Pinpoint the cell where the given text exists, returning its (X, Y) midpoint coordinate. 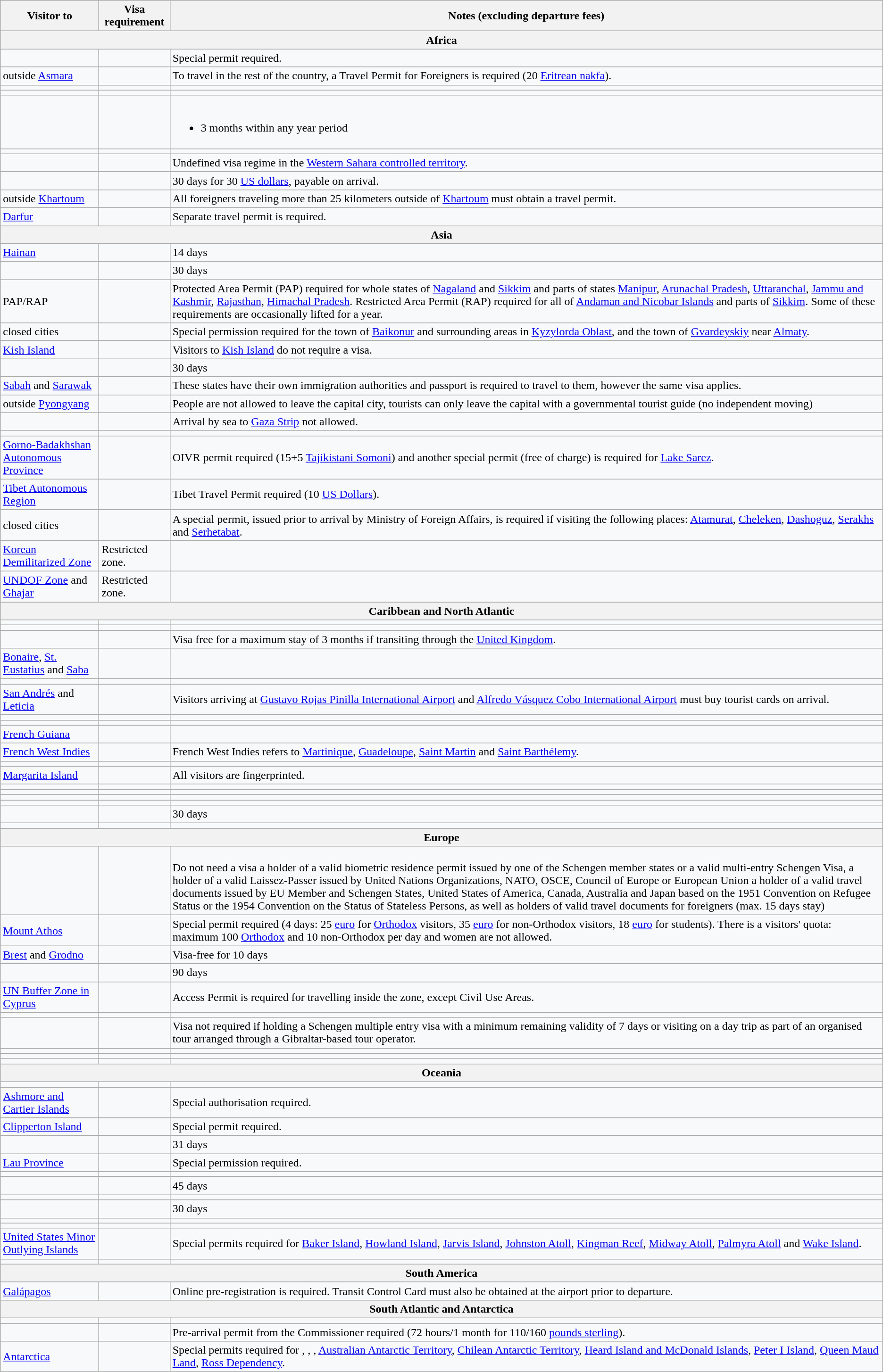
Special permission required for the town of Baikonur and surrounding areas in Kyzylorda Oblast, and the town of Gvardeyskiy near Almaty. (526, 332)
Africa (441, 40)
outside Asmara (50, 76)
Visitor to (50, 16)
Galápagos (50, 1291)
Gorno-Badakhshan Autonomous Province (50, 457)
South America (441, 1273)
Darfur (50, 216)
Undefined visa regime in the Western Sahara controlled territory. (526, 163)
UN Buffer Zone in Cyprus (50, 997)
Special permits required for Baker Island, Howland Island, Jarvis Island, Johnston Atoll, Kingman Reef, Midway Atoll, Palmyra Atoll and Wake Island. (526, 1244)
Tibet Travel Permit required (10 US Dollars). (526, 494)
Margarita Island (50, 775)
14 days (526, 253)
Visa free for a maximum stay of 3 months if transiting through the United Kingdom. (526, 639)
To travel in the rest of the country, a Travel Permit for Foreigners is required (20 Eritrean nakfa). (526, 76)
French Guiana (50, 734)
45 days (526, 1186)
Hainan (50, 253)
OIVR permit required (15+5 Tajikistani Somoni) and another special permit (free of charge) is required for Lake Sarez. (526, 457)
Special permission required. (526, 1163)
Visa requirement (134, 16)
Europe (441, 837)
Antarctica (50, 1357)
Caribbean and North Atlantic (441, 611)
Arrival by sea to Gaza Strip not allowed. (526, 422)
Bonaire, St. Eustatius and Saba (50, 664)
All foreigners traveling more than 25 kilometers outside of Khartoum must obtain a travel permit. (526, 198)
These states have their own immigration authorities and passport is required to travel to them, however the same visa applies. (526, 386)
Visitors arriving at Gustavo Rojas Pinilla International Airport and Alfredo Vásquez Cobo International Airport must buy tourist cards on arrival. (526, 700)
Access Permit is required for travelling inside the zone, except Civil Use Areas. (526, 997)
French West Indies (50, 752)
Notes (excluding departure fees) (526, 16)
PAP/RAP (50, 301)
31 days (526, 1145)
Korean Demilitarized Zone (50, 555)
Special authorisation required. (526, 1102)
People are not allowed to leave the capital city, tourists can only leave the capital with a governmental tourist guide (no independent moving) (526, 404)
Pre-arrival permit from the Commissioner required (72 hours/1 month for 110/160 pounds sterling). (526, 1332)
outside Pyongyang (50, 404)
Kish Island (50, 350)
United States Minor Outlying Islands (50, 1244)
30 days for 30 US dollars, payable on arrival. (526, 181)
South Atlantic and Antarctica (441, 1309)
Lau Province (50, 1163)
Brest and Grodno (50, 955)
90 days (526, 973)
Asia (441, 234)
3 months within any year period (526, 122)
French West Indies refers to Martinique, Guadeloupe, Saint Martin and Saint Barthélemy. (526, 752)
Oceania (441, 1073)
UNDOF Zone and Ghajar (50, 587)
Mount Athos (50, 931)
Clipperton Island (50, 1127)
San Andrés and Leticia (50, 700)
Separate travel permit is required. (526, 216)
outside Khartoum (50, 198)
Visa-free for 10 days (526, 955)
Tibet Autonomous Region (50, 494)
Visitors to Kish Island do not require a visa. (526, 350)
Ashmore and Cartier Islands (50, 1102)
Online pre-registration is required. Transit Control Card must also be obtained at the airport prior to departure. (526, 1291)
Sabah and Sarawak (50, 386)
All visitors are fingerprinted. (526, 775)
